Search for the cell housing the specified text and yield its [X, Y] center coordinate. 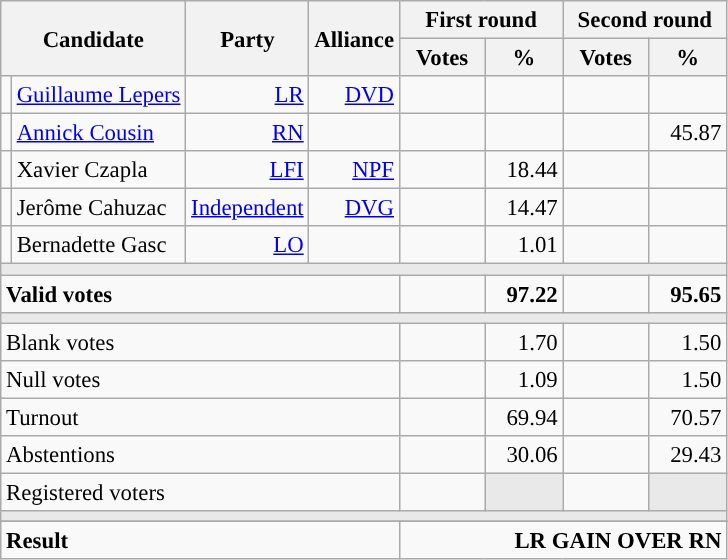
Bernadette Gasc [98, 245]
Xavier Czapla [98, 170]
70.57 [688, 417]
Candidate [94, 38]
69.94 [524, 417]
Independent [248, 208]
Annick Cousin [98, 133]
LR [248, 95]
29.43 [688, 455]
14.47 [524, 208]
LR GAIN OVER RN [562, 540]
Blank votes [200, 342]
Result [200, 540]
LFI [248, 170]
Guillaume Lepers [98, 95]
1.01 [524, 245]
Jerôme Cahuzac [98, 208]
97.22 [524, 294]
Party [248, 38]
Second round [645, 20]
95.65 [688, 294]
Null votes [200, 379]
NPF [354, 170]
18.44 [524, 170]
1.09 [524, 379]
First round [481, 20]
Alliance [354, 38]
Abstentions [200, 455]
Valid votes [200, 294]
30.06 [524, 455]
1.70 [524, 342]
LO [248, 245]
DVG [354, 208]
DVD [354, 95]
45.87 [688, 133]
Registered voters [200, 492]
RN [248, 133]
Turnout [200, 417]
